Capture the cell that displays the provided text and extract its (x, y) central coordinate. 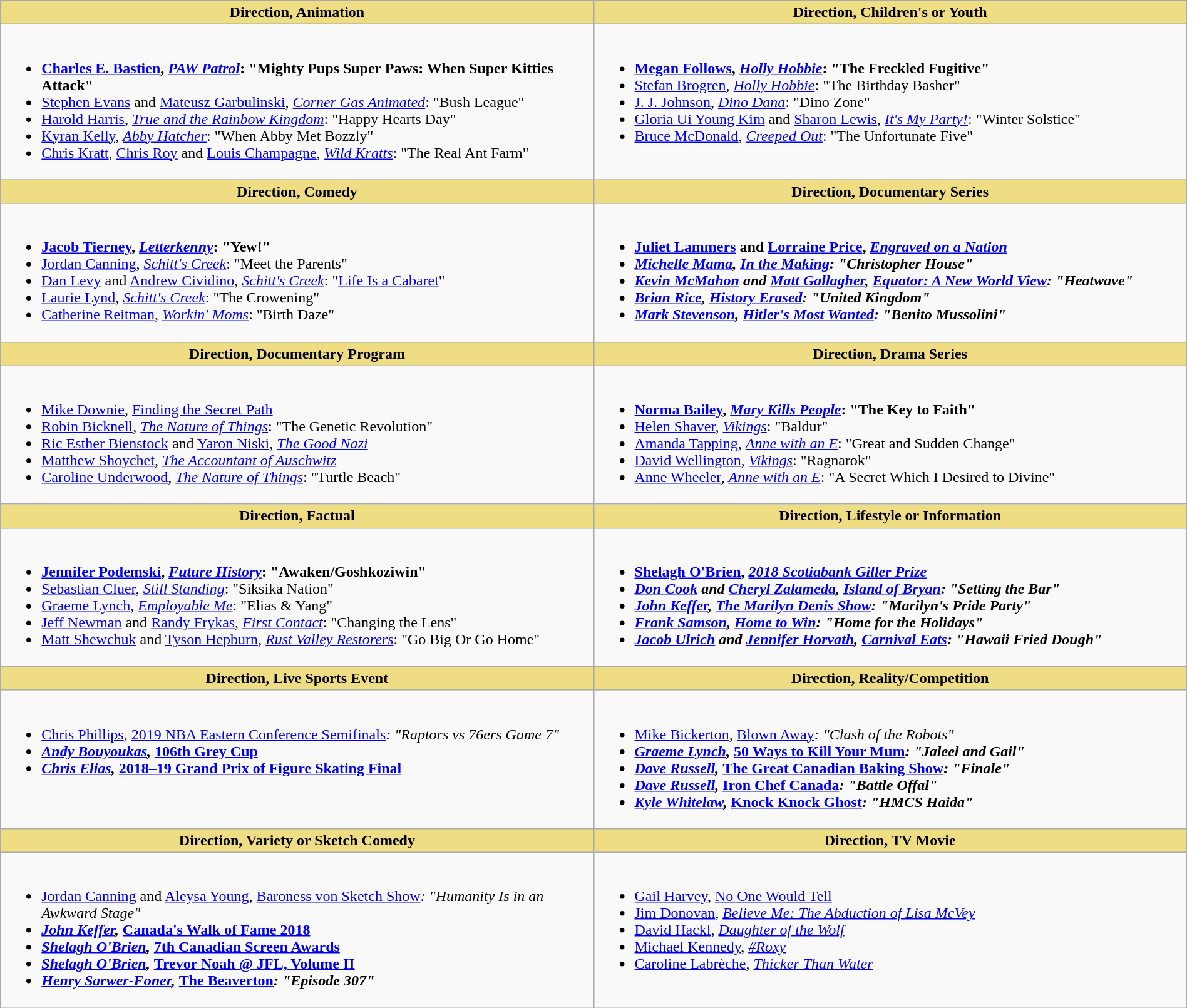
Direction, Reality/Competition (890, 678)
Direction, Factual (297, 516)
Direction, Variety or Sketch Comedy (297, 840)
Direction, TV Movie (890, 840)
Direction, Lifestyle or Information (890, 516)
Direction, Drama Series (890, 354)
Direction, Children's or Youth (890, 13)
Direction, Live Sports Event (297, 678)
Direction, Comedy (297, 192)
Direction, Documentary Program (297, 354)
Direction, Animation (297, 13)
Direction, Documentary Series (890, 192)
